Output the (X, Y) coordinate of the center of the cell containing the given text.  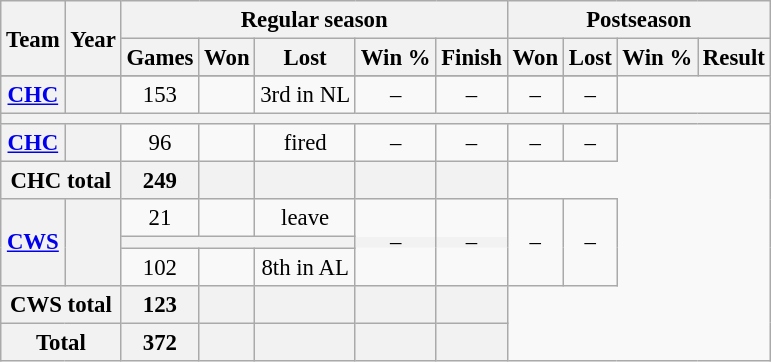
Finish (472, 58)
Year (93, 38)
Postseason (638, 20)
Result (734, 58)
Team (33, 38)
8th in AL (305, 267)
CWS total (61, 304)
102 (160, 267)
leave (305, 219)
96 (160, 143)
CHC total (61, 181)
Games (160, 58)
fired (305, 143)
CWS (33, 243)
Regular season (314, 20)
21 (160, 219)
3rd in NL (305, 95)
153 (160, 95)
372 (160, 342)
249 (160, 181)
Total (61, 342)
123 (160, 304)
